Detect which cell encompasses the target text, then output its [x, y] center coordinate. 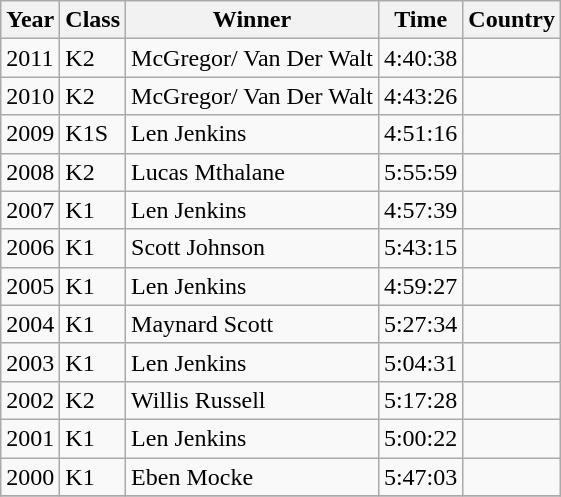
Lucas Mthalane [252, 172]
Winner [252, 20]
Time [420, 20]
4:59:27 [420, 286]
2009 [30, 134]
2005 [30, 286]
5:43:15 [420, 248]
2007 [30, 210]
2011 [30, 58]
Year [30, 20]
4:57:39 [420, 210]
4:43:26 [420, 96]
5:27:34 [420, 324]
2004 [30, 324]
Scott Johnson [252, 248]
4:40:38 [420, 58]
2001 [30, 438]
K1S [93, 134]
2008 [30, 172]
Eben Mocke [252, 477]
5:17:28 [420, 400]
4:51:16 [420, 134]
2010 [30, 96]
Maynard Scott [252, 324]
Class [93, 20]
2006 [30, 248]
2003 [30, 362]
Willis Russell [252, 400]
5:55:59 [420, 172]
2002 [30, 400]
5:47:03 [420, 477]
2000 [30, 477]
5:00:22 [420, 438]
Country [512, 20]
5:04:31 [420, 362]
